Detect which cell encompasses the target text, then output its [X, Y] center coordinate. 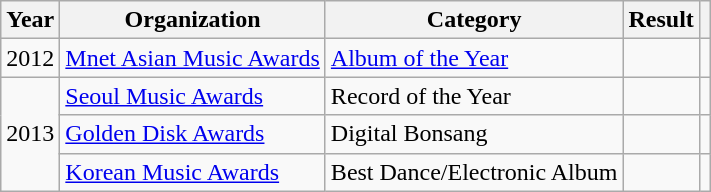
Record of the Year [474, 96]
Category [474, 20]
Best Dance/Electronic Album [474, 172]
Year [30, 20]
Organization [193, 20]
2013 [30, 134]
Digital Bonsang [474, 134]
Korean Music Awards [193, 172]
Result [661, 20]
Golden Disk Awards [193, 134]
Album of the Year [474, 58]
2012 [30, 58]
Seoul Music Awards [193, 96]
Mnet Asian Music Awards [193, 58]
